Scan for the cell matching the given text and deliver its [X, Y] coordinate at center. 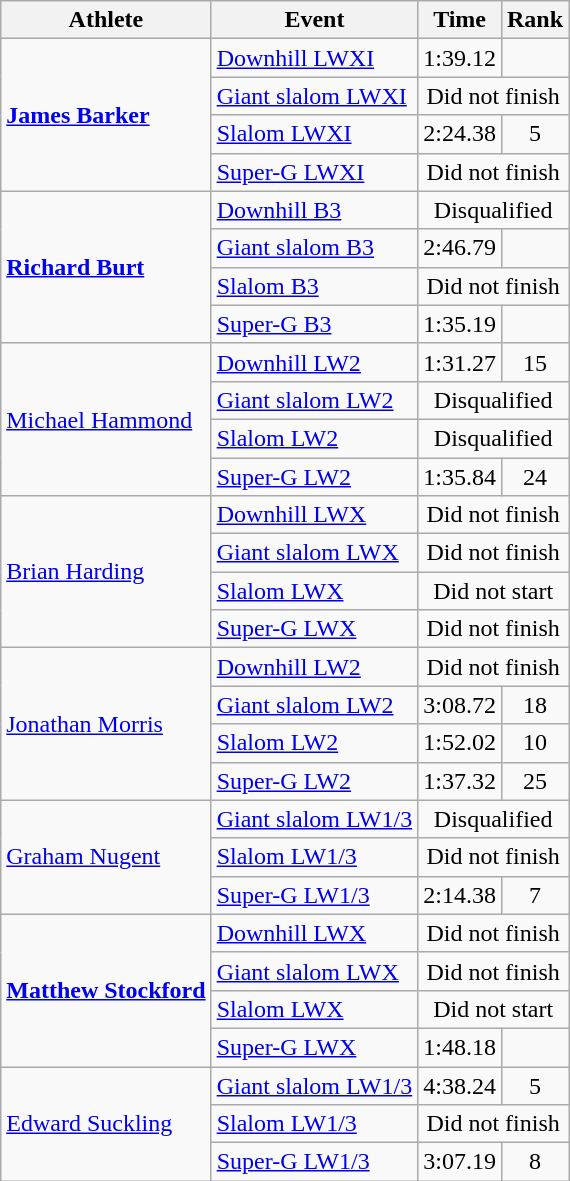
Giant slalom B3 [314, 248]
Slalom LWXI [314, 134]
Super-G LWXI [314, 172]
Time [460, 20]
2:24.38 [460, 134]
2:14.38 [460, 895]
Downhill B3 [314, 210]
Slalom B3 [314, 286]
18 [534, 705]
Giant slalom LWXI [314, 96]
Richard Burt [106, 267]
Super-G B3 [314, 324]
Matthew Stockford [106, 990]
1:35.84 [460, 477]
2:46.79 [460, 248]
15 [534, 362]
3:08.72 [460, 705]
7 [534, 895]
10 [534, 743]
Brian Harding [106, 572]
1:35.19 [460, 324]
1:48.18 [460, 1047]
1:39.12 [460, 58]
Edward Suckling [106, 1123]
1:37.32 [460, 781]
Graham Nugent [106, 857]
4:38.24 [460, 1085]
Athlete [106, 20]
Michael Hammond [106, 419]
James Barker [106, 115]
24 [534, 477]
1:52.02 [460, 743]
8 [534, 1162]
Event [314, 20]
25 [534, 781]
Downhill LWXI [314, 58]
1:31.27 [460, 362]
Rank [534, 20]
Jonathan Morris [106, 724]
3:07.19 [460, 1162]
